Locate the cell with the specified text and output its (X, Y) center coordinate. 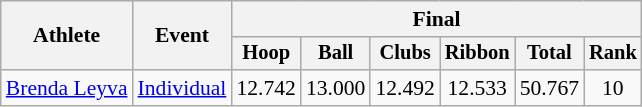
13.000 (336, 88)
Individual (182, 88)
Event (182, 36)
12.742 (266, 88)
Final (436, 19)
Hoop (266, 54)
Total (550, 54)
12.533 (478, 88)
12.492 (404, 88)
Rank (613, 54)
10 (613, 88)
Ball (336, 54)
Athlete (67, 36)
Brenda Leyva (67, 88)
Ribbon (478, 54)
Clubs (404, 54)
50.767 (550, 88)
